Return [X, Y] of the center of cell containing provided text 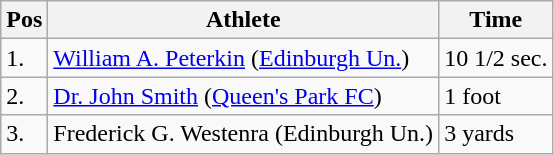
William A. Peterkin (Edinburgh Un.) [244, 58]
Pos [24, 20]
1. [24, 58]
Dr. John Smith (Queen's Park FC) [244, 96]
3 yards [496, 134]
Time [496, 20]
10 1/2 sec. [496, 58]
1 foot [496, 96]
2. [24, 96]
3. [24, 134]
Frederick G. Westenra (Edinburgh Un.) [244, 134]
Athlete [244, 20]
